From the cell containing the given text, extract its center point as [x, y] coordinate. 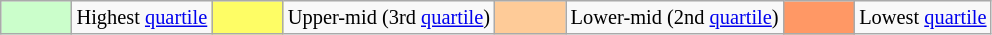
Lowest quartile [922, 17]
Upper-mid (3rd quartile) [389, 17]
Highest quartile [142, 17]
Lower-mid (2nd quartile) [675, 17]
